Return the (x, y) coordinate for the center point of the cell that contains the specified text.  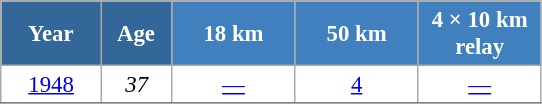
37 (136, 85)
Age (136, 34)
4 × 10 km relay (480, 34)
1948 (52, 85)
Year (52, 34)
18 km (234, 34)
4 (356, 85)
50 km (356, 34)
